Identify which cell holds the provided text, then report its [x, y] central coordinate. 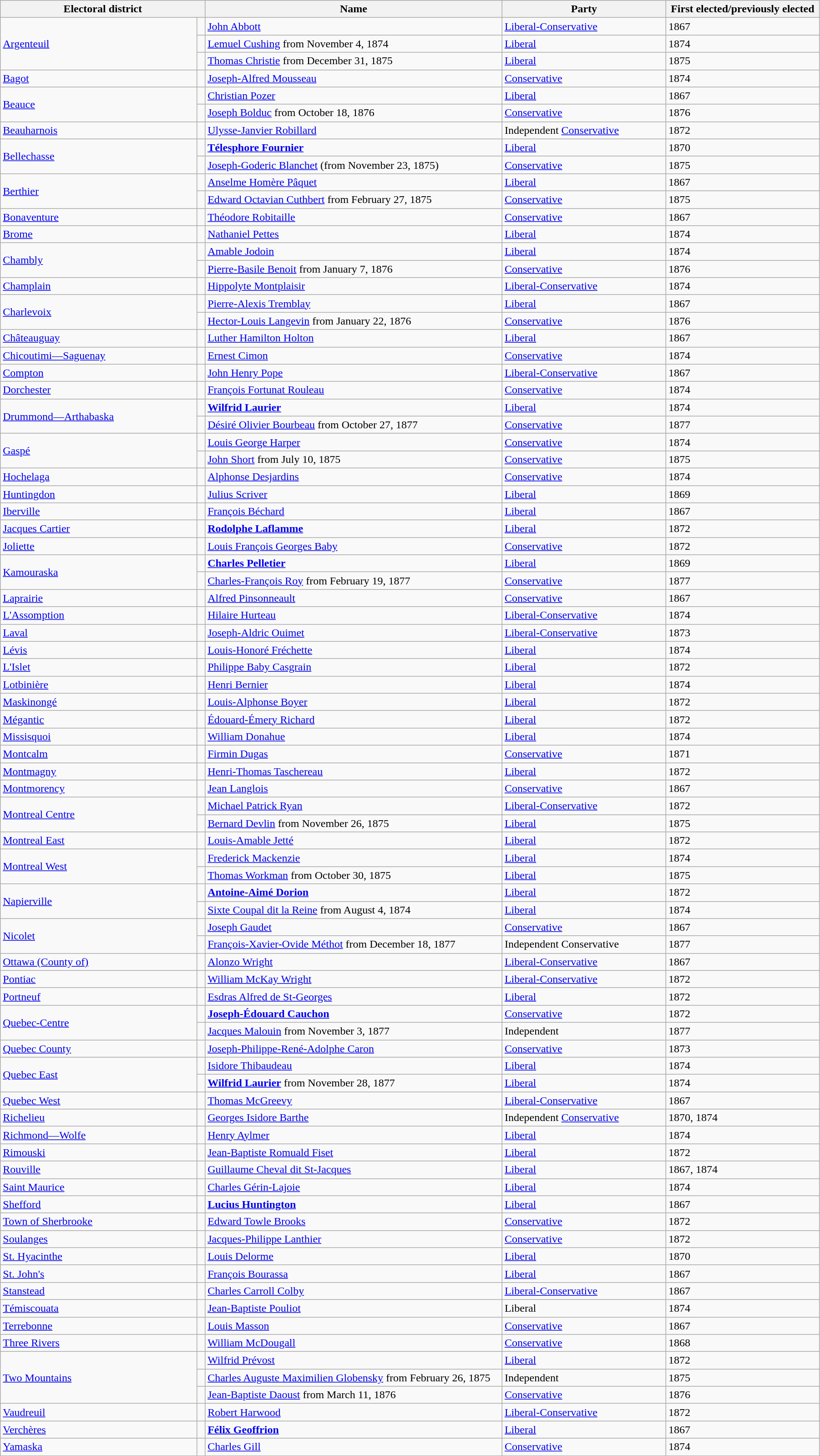
Télesphore Fournier [354, 147]
Bagot [99, 78]
Compton [99, 373]
Bonaventure [99, 217]
Hilaire Hurteau [354, 615]
Jean-Baptiste Pouliot [354, 1308]
Beauharnois [99, 130]
Louis George Harper [354, 442]
William McDougall [354, 1343]
Two Mountains [99, 1378]
Ernest Cimon [354, 355]
Pierre-Alexis Tremblay [354, 304]
Lucius Huntington [354, 1204]
Quebec County [99, 1048]
Thomas McGreevy [354, 1101]
Alonzo Wright [354, 962]
John Abbott [354, 26]
Charles Gill [354, 1447]
Charles-François Roy from February 19, 1877 [354, 581]
Hochelaga [99, 477]
Laprairie [99, 598]
Louis-Amable Jetté [354, 841]
Montmagny [99, 771]
Chambly [99, 260]
Julius Scriver [354, 494]
Christian Pozer [354, 96]
Wilfrid Laurier from November 28, 1877 [354, 1083]
Stanstead [99, 1291]
Isidore Thibaudeau [354, 1066]
Désiré Olivier Bourbeau from October 27, 1877 [354, 425]
Hippolyte Montplaisir [354, 286]
Théodore Robitaille [354, 217]
Yamaska [99, 1447]
St. Hyacinthe [99, 1256]
First elected/previously elected [743, 9]
Thomas Christie from December 31, 1875 [354, 61]
Champlain [99, 286]
Chicoutimi—Saguenay [99, 355]
Philippe Baby Casgrain [354, 667]
Richmond—Wolfe [99, 1135]
Wilfrid Prévost [354, 1360]
Henri-Thomas Taschereau [354, 771]
Témiscouata [99, 1308]
Joseph-Alfred Mousseau [354, 78]
Portneuf [99, 996]
Joseph Gaudet [354, 927]
Jean-Baptiste Romuald Fiset [354, 1152]
Jacques Malouin from November 3, 1877 [354, 1031]
Michael Patrick Ryan [354, 806]
Louis Masson [354, 1326]
Shefford [99, 1204]
Bellechasse [99, 156]
Nicolet [99, 936]
Alphonse Desjardins [354, 477]
William Donahue [354, 736]
Missisquoi [99, 736]
François Béchard [354, 512]
Kamouraska [99, 572]
Beauce [99, 104]
Nathaniel Pettes [354, 234]
Rimouski [99, 1152]
Terrebonne [99, 1326]
Drummond—Arthabaska [99, 416]
Thomas Workman from October 30, 1875 [354, 875]
Soulanges [99, 1239]
Gaspé [99, 451]
Amable Jodoin [354, 252]
Saint Maurice [99, 1187]
Antoine-Aimé Dorion [354, 893]
L'Islet [99, 667]
Three Rivers [99, 1343]
Quebec East [99, 1075]
Charles Pelletier [354, 563]
Châteauguay [99, 338]
Montreal Centre [99, 815]
Georges Isidore Barthe [354, 1118]
Charles Carroll Colby [354, 1291]
Esdras Alfred de St-Georges [354, 996]
Montcalm [99, 754]
Charlevoix [99, 312]
1870, 1874 [743, 1118]
Hector-Louis Langevin from January 22, 1876 [354, 321]
François-Xavier-Ovide Méthot from December 18, 1877 [354, 944]
Quebec West [99, 1101]
Quebec-Centre [99, 1022]
Laval [99, 633]
Town of Sherbrooke [99, 1222]
Robert Harwood [354, 1412]
Party [584, 9]
Rouville [99, 1170]
Dorchester [99, 390]
Joseph-Philippe-René-Adolphe Caron [354, 1048]
Berthier [99, 191]
Lévis [99, 650]
Joseph-Aldric Ouimet [354, 633]
Charles Gérin-Lajoie [354, 1187]
John Short from July 10, 1875 [354, 459]
Jacques-Philippe Lanthier [354, 1239]
Ottawa (County of) [99, 962]
Huntingdon [99, 494]
Alfred Pinsonneault [354, 598]
Anselme Homère Pâquet [354, 182]
Montreal West [99, 867]
L'Assomption [99, 615]
Edward Octavian Cuthbert from February 27, 1875 [354, 199]
François Bourassa [354, 1273]
Electoral district [103, 9]
Pontiac [99, 979]
Pierre-Basile Benoit from January 7, 1876 [354, 269]
Verchères [99, 1430]
St. John's [99, 1273]
Guillaume Cheval dit St-Jacques [354, 1170]
Vaudreuil [99, 1412]
Félix Geoffrion [354, 1430]
Jacques Cartier [99, 529]
Joseph Bolduc from October 18, 1876 [354, 113]
Joseph-Goderic Blanchet (from November 23, 1875) [354, 165]
Lemuel Cushing from November 4, 1874 [354, 44]
Richelieu [99, 1118]
Lotbinière [99, 685]
Mégantic [99, 719]
Argenteuil [99, 44]
Bernard Devlin from November 26, 1875 [354, 823]
Iberville [99, 512]
Frederick Mackenzie [354, 858]
Name [354, 9]
1867, 1874 [743, 1170]
Charles Auguste Maximilien Globensky from February 26, 1875 [354, 1378]
Montreal East [99, 841]
John Henry Pope [354, 373]
Ulysse-Janvier Robillard [354, 130]
Wilfrid Laurier [354, 407]
Rodolphe Laflamme [354, 529]
Louis Delorme [354, 1256]
Henry Aylmer [354, 1135]
William McKay Wright [354, 979]
Joseph-Édouard Cauchon [354, 1014]
Montmorency [99, 789]
Napierville [99, 901]
Maskinongé [99, 702]
Edward Towle Brooks [354, 1222]
Louis-Alphonse Boyer [354, 702]
Joliette [99, 546]
Firmin Dugas [354, 754]
Henri Bernier [354, 685]
Jean Langlois [354, 789]
1868 [743, 1343]
Jean-Baptiste Daoust from March 11, 1876 [354, 1395]
Louis-Honoré Fréchette [354, 650]
François Fortunat Rouleau [354, 390]
Brome [99, 234]
Sixte Coupal dit la Reine from August 4, 1874 [354, 910]
Édouard-Émery Richard [354, 719]
1871 [743, 754]
Luther Hamilton Holton [354, 338]
Louis François Georges Baby [354, 546]
